Detect which cell encompasses the target text, then output its [X, Y] center coordinate. 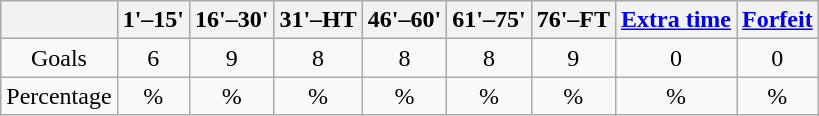
31'–HT [318, 20]
Percentage [59, 96]
1'–15' [153, 20]
Extra time [676, 20]
16'–30' [231, 20]
Forfeit [778, 20]
Goals [59, 58]
61'–75' [489, 20]
46'–60' [404, 20]
6 [153, 58]
76'–FT [573, 20]
